For the text-containing cell, return its midpoint in (x, y) coordinate format. 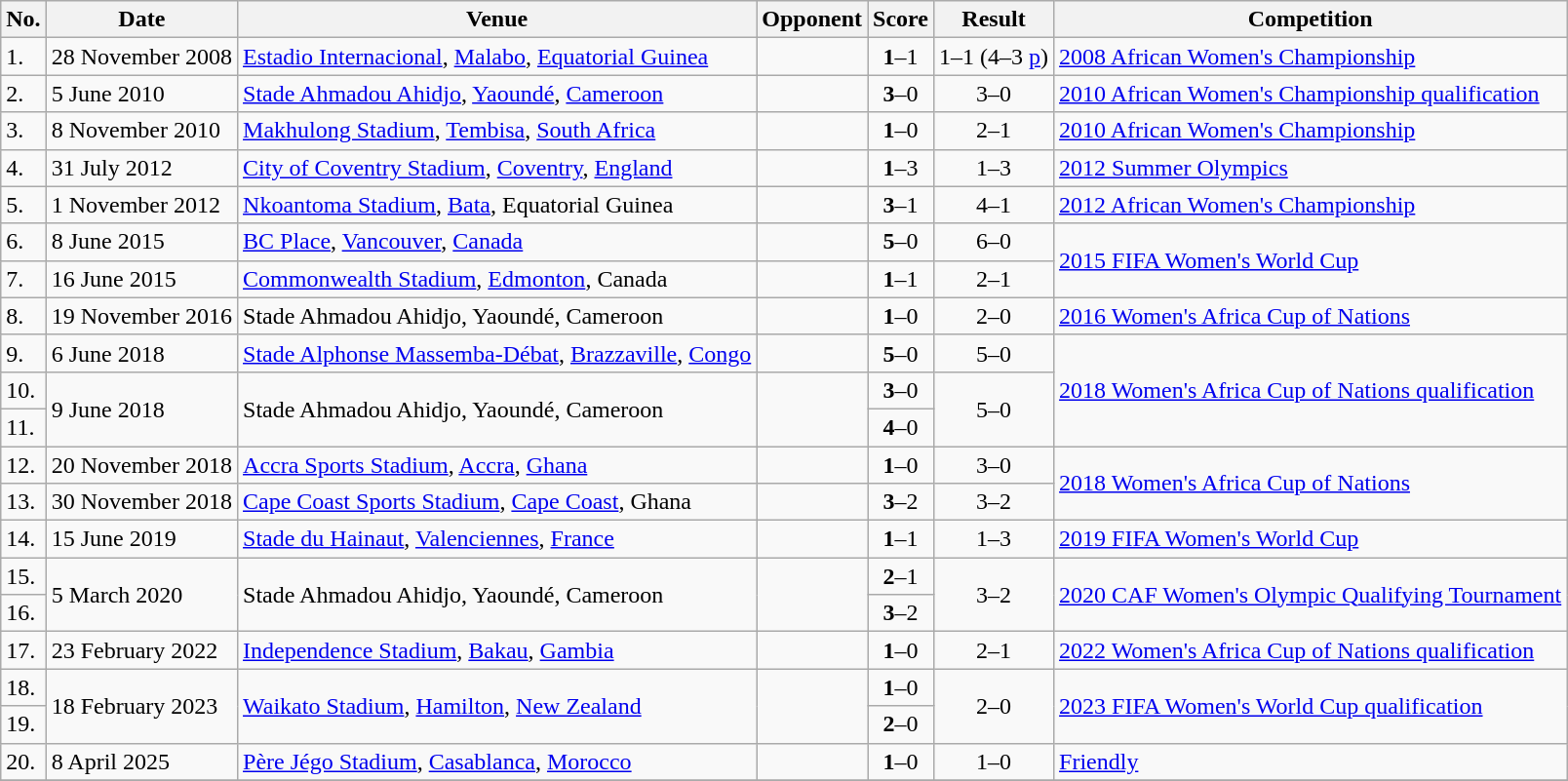
5 June 2010 (141, 94)
3. (23, 131)
28 November 2008 (141, 57)
Independence Stadium, Bakau, Gambia (497, 650)
6–0 (993, 242)
2010 African Women's Championship (1311, 131)
Estadio Internacional, Malabo, Equatorial Guinea (497, 57)
4–0 (901, 427)
23 February 2022 (141, 650)
13. (23, 502)
Score (901, 20)
2012 African Women's Championship (1311, 205)
1 November 2012 (141, 205)
8 April 2025 (141, 761)
Makhulong Stadium, Tembisa, South Africa (497, 131)
16 June 2015 (141, 279)
2015 FIFA Women's World Cup (1311, 260)
Père Jégo Stadium, Casablanca, Morocco (497, 761)
2010 African Women's Championship qualification (1311, 94)
4. (23, 168)
Competition (1311, 20)
Venue (497, 20)
3–1 (901, 205)
20 November 2018 (141, 465)
Friendly (1311, 761)
9 June 2018 (141, 409)
2023 FIFA Women's World Cup qualification (1311, 706)
Accra Sports Stadium, Accra, Ghana (497, 465)
5. (23, 205)
2020 CAF Women's Olympic Qualifying Tournament (1311, 595)
18 February 2023 (141, 706)
6 June 2018 (141, 353)
9. (23, 353)
8 November 2010 (141, 131)
Result (993, 20)
2016 Women's Africa Cup of Nations (1311, 316)
2. (23, 94)
8 June 2015 (141, 242)
6. (23, 242)
No. (23, 20)
10. (23, 390)
1. (23, 57)
2012 Summer Olympics (1311, 168)
Nkoantoma Stadium, Bata, Equatorial Guinea (497, 205)
19 November 2016 (141, 316)
4–1 (993, 205)
City of Coventry Stadium, Coventry, England (497, 168)
11. (23, 427)
2019 FIFA Women's World Cup (1311, 539)
14. (23, 539)
17. (23, 650)
Waikato Stadium, Hamilton, New Zealand (497, 706)
Commonwealth Stadium, Edmonton, Canada (497, 279)
Stade du Hainaut, Valenciennes, France (497, 539)
15 June 2019 (141, 539)
7. (23, 279)
20. (23, 761)
Date (141, 20)
Stade Alphonse Massemba-Débat, Brazzaville, Congo (497, 353)
Opponent (812, 20)
1–1 (4–3 p) (993, 57)
8. (23, 316)
Cape Coast Sports Stadium, Cape Coast, Ghana (497, 502)
31 July 2012 (141, 168)
2018 Women's Africa Cup of Nations qualification (1311, 390)
18. (23, 687)
2018 Women's Africa Cup of Nations (1311, 484)
15. (23, 576)
30 November 2018 (141, 502)
19. (23, 724)
16. (23, 613)
BC Place, Vancouver, Canada (497, 242)
2008 African Women's Championship (1311, 57)
12. (23, 465)
5 March 2020 (141, 595)
2022 Women's Africa Cup of Nations qualification (1311, 650)
